Find where the given text appears and provide that cell's center as [X, Y] coordinate. 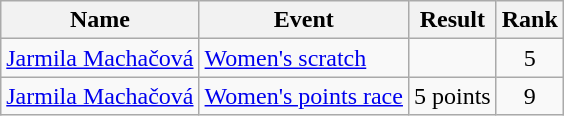
9 [530, 96]
Name [100, 20]
5 [530, 58]
Result [452, 20]
Women's points race [304, 96]
Women's scratch [304, 58]
Event [304, 20]
5 points [452, 96]
Rank [530, 20]
